From the cell containing the given text, extract its center point as [X, Y] coordinate. 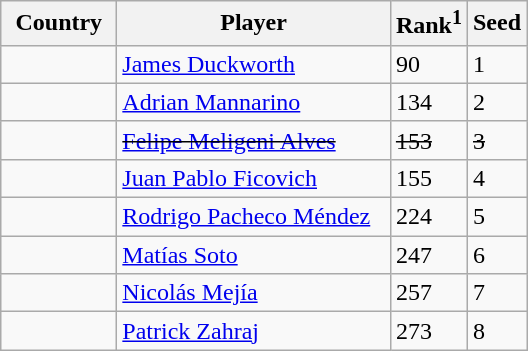
3 [496, 140]
8 [496, 331]
James Duckworth [254, 64]
134 [428, 102]
224 [428, 217]
155 [428, 178]
7 [496, 293]
1 [496, 64]
Nicolás Mejía [254, 293]
Matías Soto [254, 255]
Adrian Mannarino [254, 102]
2 [496, 102]
Country [59, 24]
257 [428, 293]
4 [496, 178]
273 [428, 331]
Patrick Zahraj [254, 331]
247 [428, 255]
Seed [496, 24]
90 [428, 64]
5 [496, 217]
Player [254, 24]
153 [428, 140]
Juan Pablo Ficovich [254, 178]
Rank1 [428, 24]
Felipe Meligeni Alves [254, 140]
Rodrigo Pacheco Méndez [254, 217]
6 [496, 255]
